From the cell containing the given text, extract its center point as (X, Y) coordinate. 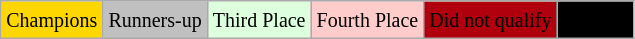
Fourth Place (368, 20)
Champions (52, 20)
Did not qualify (490, 20)
Runners-up (155, 20)
not held (595, 20)
Third Place (259, 20)
